From the cell containing the given text, extract its center point as (X, Y) coordinate. 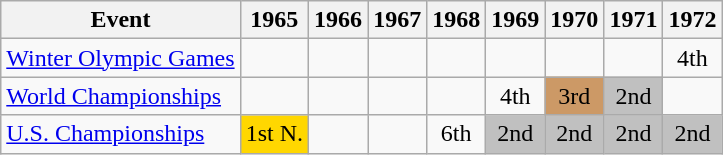
1969 (516, 20)
1971 (634, 20)
1972 (692, 20)
World Championships (120, 96)
Event (120, 20)
6th (456, 134)
1st N. (274, 134)
U.S. Championships (120, 134)
3rd (574, 96)
1968 (456, 20)
Winter Olympic Games (120, 58)
1966 (338, 20)
1970 (574, 20)
1967 (398, 20)
1965 (274, 20)
